Search for the cell housing the specified text and yield its (X, Y) center coordinate. 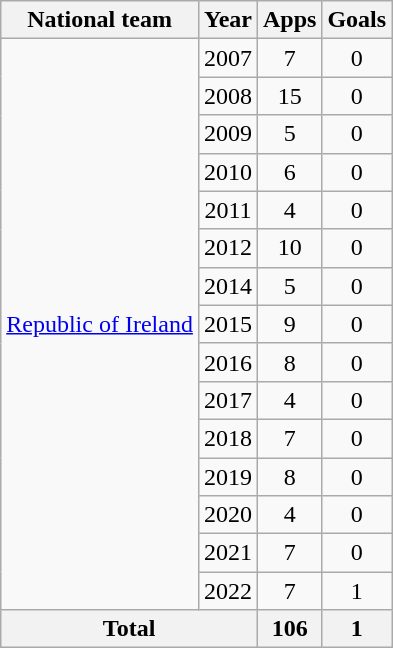
2011 (228, 210)
2015 (228, 324)
2007 (228, 58)
2021 (228, 553)
Total (130, 629)
9 (289, 324)
2009 (228, 134)
2018 (228, 438)
2017 (228, 400)
2022 (228, 591)
2012 (228, 248)
National team (100, 20)
106 (289, 629)
15 (289, 96)
2008 (228, 96)
2014 (228, 286)
Apps (289, 20)
2016 (228, 362)
6 (289, 172)
Republic of Ireland (100, 324)
Goals (357, 20)
2010 (228, 172)
Year (228, 20)
2019 (228, 477)
2020 (228, 515)
10 (289, 248)
